Return [X, Y] of the center of cell containing provided text 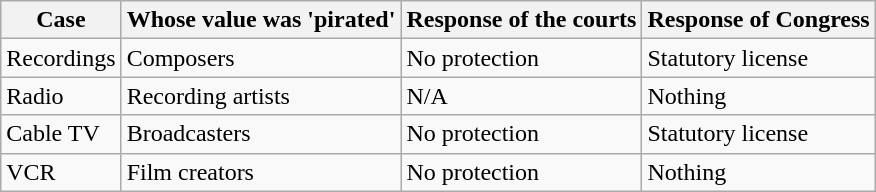
Response of the courts [522, 20]
Response of Congress [758, 20]
Radio [61, 96]
Case [61, 20]
VCR [61, 172]
Whose value was 'pirated' [261, 20]
Recording artists [261, 96]
N/A [522, 96]
Recordings [61, 58]
Broadcasters [261, 134]
Cable TV [61, 134]
Film creators [261, 172]
Composers [261, 58]
